Return (X, Y) of the center of cell containing provided text 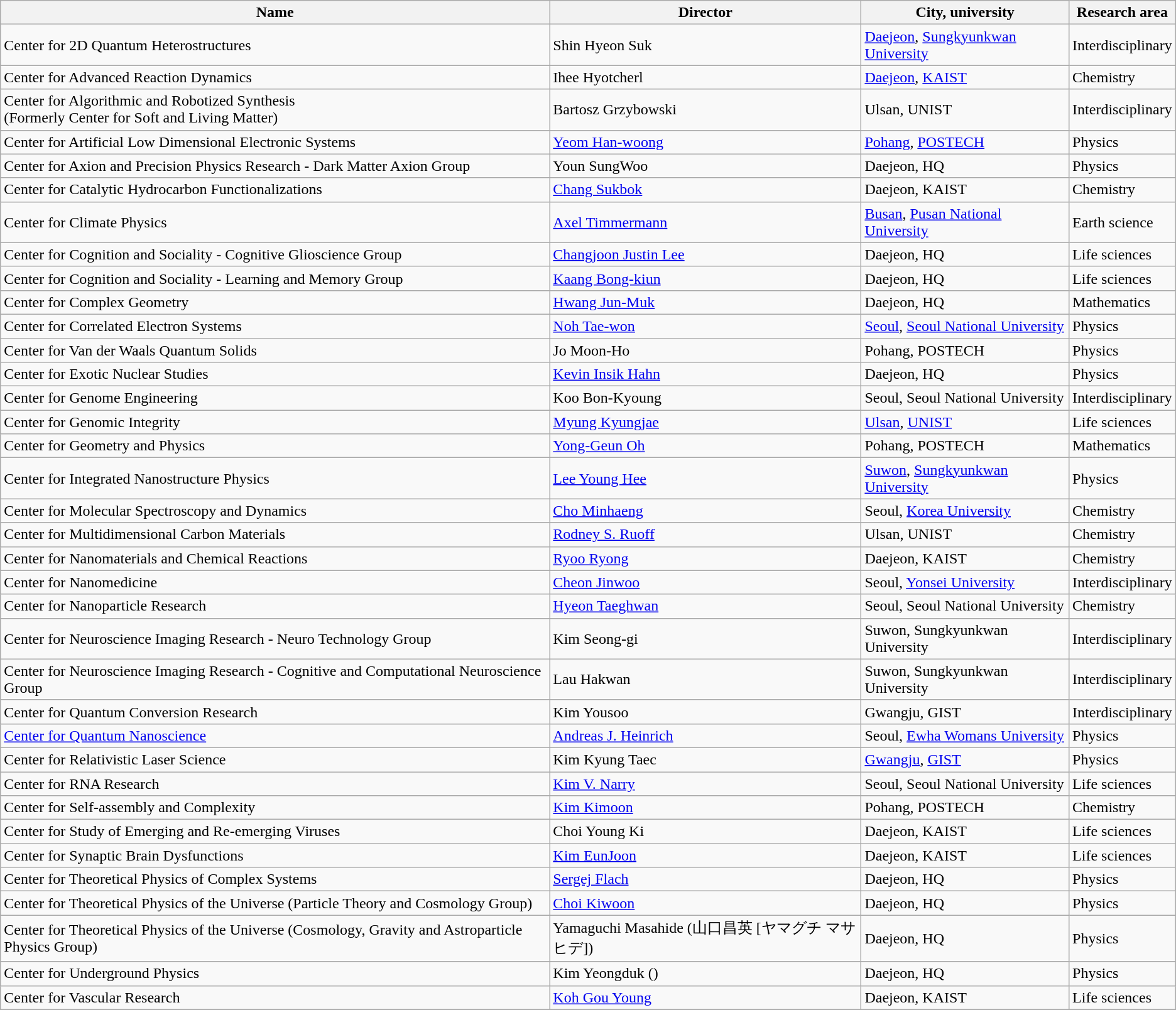
Kevin Insik Hahn (705, 374)
Myung Kyungjae (705, 422)
Kim Yeongduk () (705, 974)
Koo Bon-Kyoung (705, 398)
Center for Theoretical Physics of the Universe (Cosmology, Gravity and Astroparticle Physics Group) (275, 938)
Center for Advanced Reaction Dynamics (275, 77)
Noh Tae-won (705, 326)
Center for Complex Geometry (275, 302)
Center for Molecular Spectroscopy and Dynamics (275, 511)
Kim Kimoon (705, 808)
Kim Seong-gi (705, 638)
Koh Gou Young (705, 997)
Lau Hakwan (705, 680)
Kim Kyung Taec (705, 759)
Center for Nanomaterials and Chemical Reactions (275, 558)
Center for Cognition and Sociality - Learning and Memory Group (275, 278)
Center for Theoretical Physics of the Universe (Particle Theory and Cosmology Group) (275, 903)
Seoul, Korea University (965, 511)
Center for RNA Research (275, 783)
Rodney S. Ruoff (705, 535)
Center for Catalytic Hydrocarbon Functionalizations (275, 190)
Center for Quantum Conversion Research (275, 712)
Name (275, 13)
Center for Synaptic Brain Dysfunctions (275, 855)
Lee Young Hee (705, 479)
Center for Axion and Precision Physics Research - Dark Matter Axion Group (275, 166)
Axel Timmermann (705, 222)
Kim V. Narry (705, 783)
Center for Multidimensional Carbon Materials (275, 535)
Choi Young Ki (705, 832)
Cho Minhaeng (705, 511)
Center for Genomic Integrity (275, 422)
Andreas J. Heinrich (705, 736)
City, university (965, 13)
Yamaguchi Masahide (山口昌英 [ヤマグチ マサヒデ]) (705, 938)
Ihee Hyotcherl (705, 77)
Center for Quantum Nanoscience (275, 736)
Center for Study of Emerging and Re-emerging Viruses (275, 832)
Center for Nanoparticle Research (275, 606)
Sergej Flach (705, 879)
Center for Underground Physics (275, 974)
Center for Neuroscience Imaging Research - Neuro Technology Group (275, 638)
Busan, Pusan National University (965, 222)
Director (705, 13)
Center for 2D Quantum Heterostructures (275, 45)
Choi Kiwoon (705, 903)
Kim Yousoo (705, 712)
Center for Climate Physics (275, 222)
Shin Hyeon Suk (705, 45)
Center for Neuroscience Imaging Research - Cognitive and Computational Neuroscience Group (275, 680)
Chang Sukbok (705, 190)
Daejeon, Sungkyunkwan University (965, 45)
Center for Nanomedicine (275, 582)
Kaang Bong-kiun (705, 278)
Research area (1123, 13)
Center for Vascular Research (275, 997)
Kim EunJoon (705, 855)
Yeom Han-woong (705, 142)
Bartosz Grzybowski (705, 109)
Center for Genome Engineering (275, 398)
Youn SungWoo (705, 166)
Center for Artificial Low Dimensional Electronic Systems (275, 142)
Seoul, Yonsei University (965, 582)
Cheon Jinwoo (705, 582)
Center for Cognition and Sociality - Cognitive Glioscience Group (275, 254)
Seoul, Ewha Womans University (965, 736)
Center for Correlated Electron Systems (275, 326)
Center for Theoretical Physics of Complex Systems (275, 879)
Center for Self-assembly and Complexity (275, 808)
Jo Moon-Ho (705, 350)
Center for Van der Waals Quantum Solids (275, 350)
Center for Integrated Nanostructure Physics (275, 479)
Earth science (1123, 222)
Ryoo Ryong (705, 558)
Changjoon Justin Lee (705, 254)
Yong-Geun Oh (705, 446)
Center for Relativistic Laser Science (275, 759)
Center for Geometry and Physics (275, 446)
Hyeon Taeghwan (705, 606)
Hwang Jun-Muk (705, 302)
Center for Algorithmic and Robotized Synthesis(Formerly Center for Soft and Living Matter) (275, 109)
Center for Exotic Nuclear Studies (275, 374)
